Scan for the cell matching the given text and deliver its (X, Y) coordinate at center. 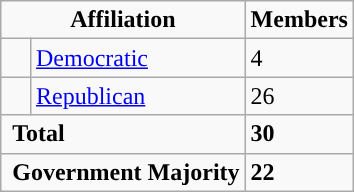
4 (299, 58)
Republican (138, 96)
26 (299, 96)
Government Majority (123, 172)
Democratic (138, 58)
22 (299, 172)
Total (123, 134)
Members (299, 20)
Affiliation (123, 20)
30 (299, 134)
